Capture the cell that displays the provided text and extract its [x, y] central coordinate. 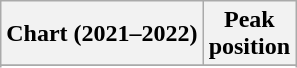
Chart (2021–2022) [102, 34]
Peakposition [249, 34]
